Extract the [x, y] coordinate from the center of the cell holding the provided text.  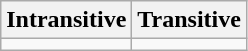
Intransitive [66, 20]
Transitive [190, 20]
